Find where the given text appears and provide that cell's center as (X, Y) coordinate. 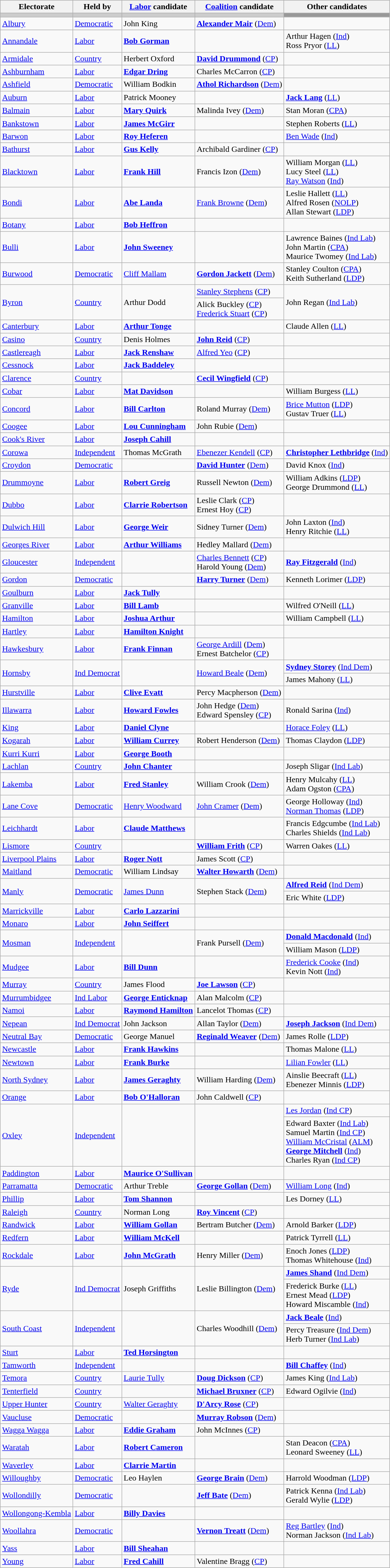
Young (37, 1561)
Leo Haylen (158, 1478)
Lane Cove (37, 806)
Arthur Hagen (Ind)Ross Pryor (LL) (337, 41)
Hurstville (37, 692)
Botany (37, 225)
Leslie Billington (Dem) (239, 1289)
Albury (37, 23)
James Dunn (158, 891)
D'Arcy Rose (CP) (239, 1404)
Manly (37, 891)
Bankstown (37, 123)
Patrick Tyrrell (LL) (337, 1238)
Stanley Coulton (CPA)Keith Sutherland (LDP) (337, 274)
John King (158, 23)
Bulli (37, 247)
Croydon (37, 465)
Ashfield (37, 84)
John Regan (Ind Lab) (337, 302)
John Cramer (Dem) (239, 806)
Kurri Kurri (37, 754)
Granville (37, 605)
Roger Nott (158, 859)
Clive Evatt (158, 692)
Ashburnham (37, 71)
George Holloway (Ind)Norman Thomas (LDP) (337, 806)
Joshua Arthur (158, 618)
Ainslie Beecraft (LL)Ebenezer Minnis (LDP) (337, 1080)
James Geraghty (158, 1080)
Annandale (37, 41)
Stephen Stack (Dem) (239, 891)
William Frith (CP) (239, 846)
Les Jordan (Ind CP) (337, 1110)
Billy Davies (158, 1513)
Tom Shannon (158, 1199)
Fred Cahill (158, 1561)
Lilian Fowler (LL) (337, 1062)
Joseph Griffiths (158, 1289)
Russell Newton (Dem) (239, 483)
Cook's River (37, 439)
Hamilton Knight (158, 631)
Robert Henderson (Dem) (239, 741)
Concord (37, 408)
Gordon Jackett (Dem) (239, 274)
James Scott (CP) (239, 859)
Alfred Reid (Ind Dem) (337, 885)
David Drummond (CP) (239, 59)
William Harding (Dem) (239, 1080)
James McGirr (158, 123)
Sydney Storey (Ind Dem) (337, 666)
Upper Hunter (37, 1404)
Brice Mutton (LDP)Gustav Truer (LL) (337, 408)
Doug Dickson (CP) (239, 1378)
Sidney Turner (Dem) (239, 527)
Patrick Kenna (Ind Lab)Gerald Wylie (LDP) (337, 1496)
Barwon (37, 136)
Cobar (37, 391)
John Seiffert (158, 923)
Reginald Weaver (Dem) (239, 1036)
Raymond Hamilton (158, 1011)
Alfred Yeo (CP) (239, 352)
James Flood (158, 985)
James King (Ind Lab) (337, 1378)
Maurice O'Sullivan (158, 1173)
John Laxton (Ind)Henry Ritchie (LL) (337, 527)
Thomas McGrath (158, 452)
Auburn (37, 97)
Gloucester (37, 562)
John Reid (CP) (239, 339)
Wollongong-Kembla (37, 1513)
Denis Holmes (158, 339)
Allan Taylor (Dem) (239, 1023)
Cecil Wingfield (CP) (239, 378)
Ben Wade (Ind) (337, 136)
Kogarah (37, 741)
Vernon Treatt (Dem) (239, 1531)
Joseph Sligar (Ind Lab) (337, 766)
Alexander Mair (Dem) (239, 23)
Mudgee (37, 967)
Horace Foley (LL) (337, 728)
William Mason (LDP) (337, 949)
Mary Quirk (158, 110)
Henry Woodward (158, 806)
Mosman (37, 943)
Monaro (37, 923)
William Currey (158, 741)
Waratah (37, 1447)
Ind Labor (97, 998)
William Long (Ind) (337, 1186)
Stephen Roberts (LL) (337, 123)
Fred Stanley (158, 784)
James Mahony (LL) (337, 679)
George Weir (158, 527)
Joseph Cahill (158, 439)
Gordon (37, 580)
Frank Hill (158, 172)
James Rolle (LDP) (337, 1036)
Orange (37, 1097)
George Enticknap (158, 998)
Bill Dunn (158, 967)
Malinda Ivey (Dem) (239, 110)
Tenterfield (37, 1391)
George Brain (Dem) (239, 1478)
William Burgess (LL) (337, 391)
Cliff Mallam (158, 274)
Bill Lamb (158, 605)
Roy Vincent (CP) (239, 1212)
Abe Landa (158, 203)
Valentine Bragg (CP) (239, 1561)
King (37, 728)
Charles McCarron (CP) (239, 71)
Hornsby (37, 673)
Goulburn (37, 593)
Percy Macpherson (Dem) (239, 692)
Wilfred O'Neill (LL) (337, 605)
Mat Davidson (158, 391)
Arnold Barker (LDP) (337, 1225)
Joe Lawson (CP) (239, 985)
Rockdale (37, 1255)
Corowa (37, 452)
Dubbo (37, 505)
George Booth (158, 754)
Jeff Bate (Dem) (239, 1496)
Vaucluse (37, 1417)
Carlo Lazzarini (158, 910)
George Gollan (Dem) (239, 1186)
William Crook (Dem) (239, 784)
Robert Cameron (158, 1447)
Reg Bartley (Ind)Norman Jackson (Ind Lab) (337, 1531)
Ray Fitzgerald (Ind) (337, 562)
South Coast (37, 1328)
Henry Mulcahy (LL)Adam Ogston (CPA) (337, 784)
John Hedge (Dem)Edward Spensley (CP) (239, 710)
Edward Ogilvie (Ind) (337, 1391)
Casino (37, 339)
Oxley (37, 1135)
Waverley (37, 1465)
Jack Beale (Ind) (337, 1317)
George Ardill (Dem)Ernest Batchelor (CP) (239, 649)
Warren Oakes (LL) (337, 846)
Henry Miller (Dem) (239, 1255)
Burwood (37, 274)
Sturt (37, 1352)
Arthur Dodd (158, 302)
Namoi (37, 1011)
Walter Howarth (Dem) (239, 872)
Yass (37, 1548)
Francis Izon (Dem) (239, 172)
Dulwich Hill (37, 527)
Murray (37, 985)
Frank Pursell (Dem) (239, 943)
Joseph Jackson (Ind Dem) (337, 1023)
William Morgan (LL)Lucy Steel (LL)Ray Watson (Ind) (337, 172)
Claude Matthews (158, 828)
Willoughby (37, 1478)
Percy Treasure (Ind Dem)Herb Turner (Ind Lab) (337, 1335)
James Shand (Ind Dem) (337, 1273)
Arthur Williams (158, 545)
Paddington (37, 1173)
Byron (37, 302)
Alick Buckley (CP)Frederick Stuart (CP) (239, 309)
Clarrie Martin (158, 1465)
Charles Woodhill (Dem) (239, 1328)
Bertram Butcher (Dem) (239, 1225)
Bathurst (37, 149)
Claude Allen (LL) (337, 326)
Harry Turner (Dem) (239, 580)
Stanley Stephens (CP) (239, 291)
Hedley Mallard (Dem) (239, 545)
Frank Browne (Dem) (239, 203)
Edgar Dring (158, 71)
Frederick Burke (LL)Ernest Mead (LDP)Howard Miscamble (Ind) (337, 1295)
Frank Finnan (158, 649)
Ronald Sarina (Ind) (337, 710)
Lawrence Baines (Ind Lab)John Martin (CPA)Maurice Twomey (Ind Lab) (337, 247)
Lou Cunningham (158, 426)
Donald Macdonald (Ind) (337, 936)
Illawarra (37, 710)
Howard Fowles (158, 710)
Edward Baxter (Ind Lab)Samuel Martin (Ind CP)William McCristal (ALM)George Mitchell (Ind)Charles Ryan (Ind CP) (337, 1142)
Lachlan (37, 766)
George Manuel (158, 1036)
Held by (97, 7)
Alan Malcolm (CP) (239, 998)
Gus Kelly (158, 149)
Wagga Wagga (37, 1430)
Howard Beale (Dem) (239, 673)
Arthur Treble (158, 1186)
Canterbury (37, 326)
Christopher Lethbridge (Ind) (337, 452)
Castlereagh (37, 352)
Murray Robson (Dem) (239, 1417)
Liverpool Plains (37, 859)
Armidale (37, 59)
Bob Gorman (158, 41)
Marrickville (37, 910)
Balmain (37, 110)
Eric White (LDP) (337, 898)
Hartley (37, 631)
Daniel Clyne (158, 728)
Leslie Clark (CP)Ernest Hoy (CP) (239, 505)
Lancelot Thomas (CP) (239, 1011)
Bill Sheahan (158, 1548)
Redfern (37, 1238)
Walter Geraghty (158, 1404)
North Sydney (37, 1080)
Clarrie Robertson (158, 505)
Parramatta (37, 1186)
Bob Heffron (158, 225)
Murrumbidgee (37, 998)
John McGrath (158, 1255)
David Hunter (Dem) (239, 465)
Cessnock (37, 365)
Other candidates (337, 7)
Eddie Graham (158, 1430)
Electorate (37, 7)
Archibald Gardiner (CP) (239, 149)
Frank Burke (158, 1062)
Ebenezer Kendell (CP) (239, 452)
Maitland (37, 872)
John Caldwell (CP) (239, 1097)
Leslie Hallett (LL)Alfred Rosen (NOLP)Allan Stewart (LDP) (337, 203)
Stan Moran (CPA) (337, 110)
Ryde (37, 1289)
Coogee (37, 426)
Bob O'Halloran (158, 1097)
William Adkins (LDP)George Drummond (LL) (337, 483)
Newtown (37, 1062)
William McKell (158, 1238)
Coalition candidate (239, 7)
Nepean (37, 1023)
Roy Heferen (158, 136)
Lakemba (37, 784)
Newcastle (37, 1049)
Jack Tully (158, 593)
Les Dorney (LL) (337, 1199)
Charles Bennett (CP)Harold Young (Dem) (239, 562)
John Sweeney (158, 247)
Ted Horsington (158, 1352)
Jack Baddeley (158, 365)
Woollahra (37, 1531)
Bill Chaffey (Ind) (337, 1365)
David Knox (Ind) (337, 465)
Hamilton (37, 618)
Roland Murray (Dem) (239, 408)
Patrick Mooney (158, 97)
Stan Deacon (CPA)Leonard Sweeney (LL) (337, 1447)
Robert Greig (158, 483)
William Lindsay (158, 872)
Labor candidate (158, 7)
Norman Long (158, 1212)
Francis Edgcumbe (Ind Lab)Charles Shields (Ind Lab) (337, 828)
Georges River (37, 545)
John Chanter (158, 766)
Frederick Cooke (Ind)Kevin Nott (Ind) (337, 967)
Wollondilly (37, 1496)
Herbert Oxford (158, 59)
Blacktown (37, 172)
John McInnes (CP) (239, 1430)
William Bodkin (158, 84)
William Campbell (LL) (337, 618)
Kenneth Lorimer (LDP) (337, 580)
John Rubie (Dem) (239, 426)
Bill Carlton (158, 408)
Neutral Bay (37, 1036)
Jack Lang (LL) (337, 97)
Laurie Tully (158, 1378)
Temora (37, 1378)
Randwick (37, 1225)
John Jackson (158, 1023)
Lismore (37, 846)
Bondi (37, 203)
Clarence (37, 378)
William Gollan (158, 1225)
Harrold Woodman (LDP) (337, 1478)
Drummoyne (37, 483)
Michael Bruxner (CP) (239, 1391)
Tamworth (37, 1365)
Frank Hawkins (158, 1049)
Hawkesbury (37, 649)
Thomas Claydon (LDP) (337, 741)
Arthur Tonge (158, 326)
Leichhardt (37, 828)
Athol Richardson (Dem) (239, 84)
Jack Renshaw (158, 352)
Thomas Malone (LL) (337, 1049)
Enoch Jones (LDP)Thomas Whitehouse (Ind) (337, 1255)
Raleigh (37, 1212)
Phillip (37, 1199)
